From the cell containing the given text, extract its center point as (x, y) coordinate. 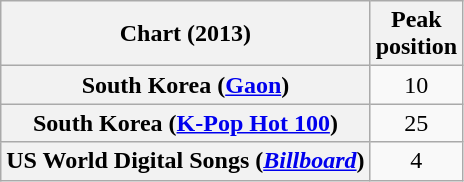
South Korea (Gaon) (186, 85)
10 (416, 85)
South Korea (K-Pop Hot 100) (186, 123)
US World Digital Songs (Billboard) (186, 161)
25 (416, 123)
Peakposition (416, 34)
Chart (2013) (186, 34)
4 (416, 161)
